Return the (X, Y) coordinate for the center point of the cell that contains the specified text.  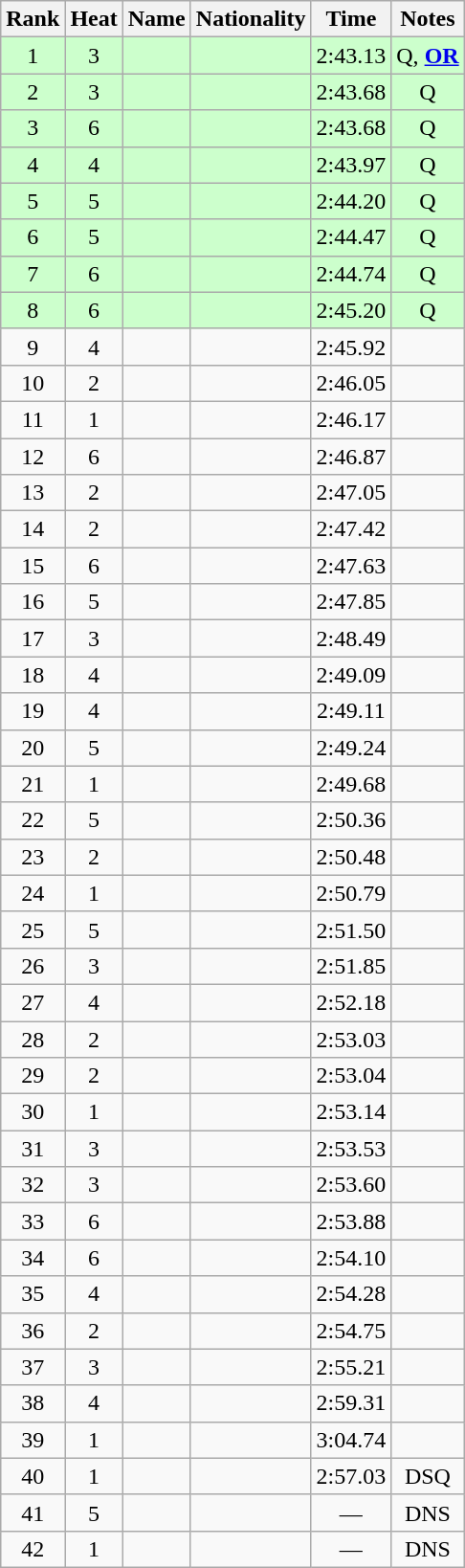
20 (33, 748)
DSQ (428, 1476)
2:54.10 (351, 1258)
2:52.18 (351, 1002)
15 (33, 566)
34 (33, 1258)
2:47.05 (351, 493)
29 (33, 1076)
38 (33, 1403)
21 (33, 784)
11 (33, 419)
42 (33, 1549)
2:53.88 (351, 1221)
2:47.85 (351, 602)
24 (33, 893)
Q, OR (428, 56)
19 (33, 711)
26 (33, 966)
13 (33, 493)
23 (33, 857)
2:51.85 (351, 966)
2:43.97 (351, 165)
31 (33, 1149)
2:45.92 (351, 347)
8 (33, 310)
2:49.68 (351, 784)
25 (33, 930)
2:50.36 (351, 820)
2:59.31 (351, 1403)
41 (33, 1512)
2:53.03 (351, 1039)
28 (33, 1039)
32 (33, 1185)
9 (33, 347)
40 (33, 1476)
2:47.42 (351, 529)
2:53.04 (351, 1076)
2:50.48 (351, 857)
7 (33, 274)
33 (33, 1221)
2:44.74 (351, 274)
2:44.20 (351, 201)
2:51.50 (351, 930)
36 (33, 1331)
Heat (94, 19)
16 (33, 602)
30 (33, 1112)
35 (33, 1294)
14 (33, 529)
2:45.20 (351, 310)
2:49.09 (351, 675)
2:47.63 (351, 566)
2:43.13 (351, 56)
Name (157, 19)
2:54.28 (351, 1294)
12 (33, 457)
39 (33, 1440)
2:53.60 (351, 1185)
2:46.05 (351, 383)
2:55.21 (351, 1367)
2:53.53 (351, 1149)
Nationality (251, 19)
2:54.75 (351, 1331)
2:53.14 (351, 1112)
2:46.87 (351, 457)
2:57.03 (351, 1476)
37 (33, 1367)
Rank (33, 19)
3:04.74 (351, 1440)
Time (351, 19)
2:49.11 (351, 711)
Notes (428, 19)
27 (33, 1002)
10 (33, 383)
18 (33, 675)
22 (33, 820)
2:44.47 (351, 237)
2:49.24 (351, 748)
2:46.17 (351, 419)
2:50.79 (351, 893)
2:48.49 (351, 638)
17 (33, 638)
